Output the (x, y) coordinate of the center of the cell containing the given text.  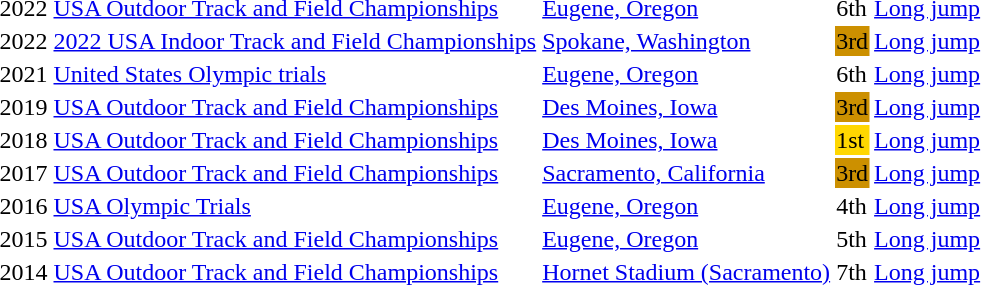
6th (852, 74)
5th (852, 239)
USA Olympic Trials (295, 206)
United States Olympic trials (295, 74)
Spokane, Washington (686, 41)
4th (852, 206)
1st (852, 140)
Sacramento, California (686, 173)
2022 USA Indoor Track and Field Championships (295, 41)
